Return the (X, Y) coordinate for the center point of the cell that contains the specified text.  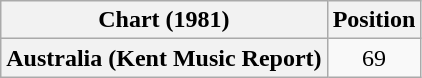
Chart (1981) (164, 20)
Australia (Kent Music Report) (164, 58)
69 (374, 58)
Position (374, 20)
